Extract the [X, Y] coordinate from the center of the cell holding the provided text.  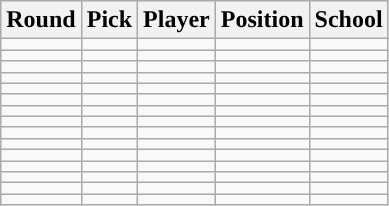
Player [177, 20]
Position [262, 20]
School [348, 20]
Round [41, 20]
Pick [109, 20]
